For the text-containing cell, return its midpoint in [x, y] coordinate format. 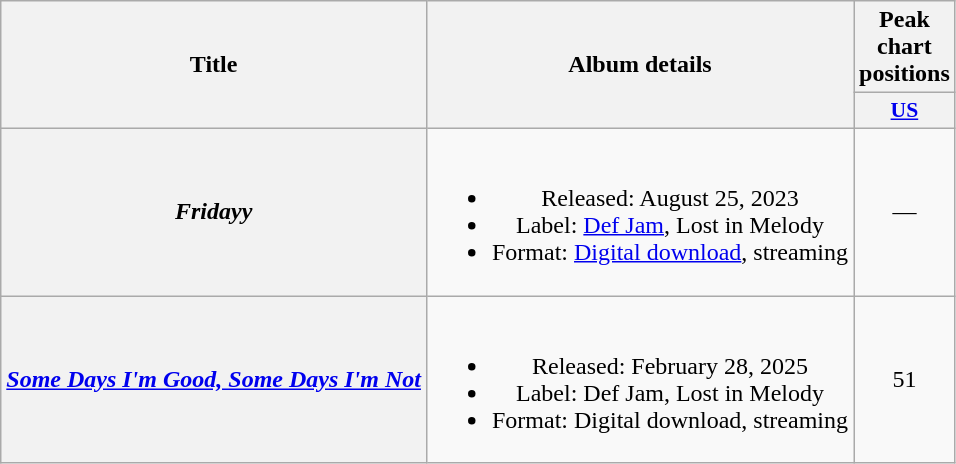
51 [905, 380]
— [905, 212]
Title [214, 65]
Peak chart positions [905, 47]
Released: February 28, 2025Label: Def Jam, Lost in MelodyFormat: Digital download, streaming [640, 380]
Fridayy [214, 212]
US [905, 111]
Released: August 25, 2023Label: Def Jam, Lost in MelodyFormat: Digital download, streaming [640, 212]
Album details [640, 65]
Some Days I'm Good, Some Days I'm Not [214, 380]
